Find where the given text appears and provide that cell's center as (x, y) coordinate. 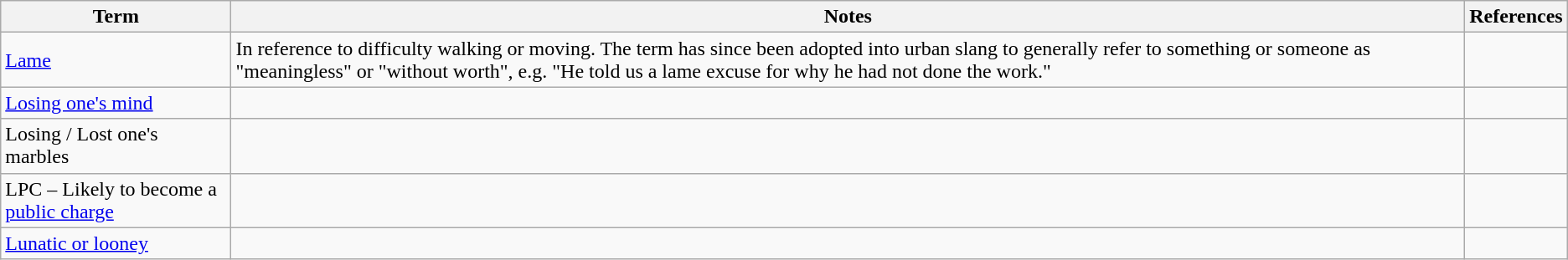
Term (116, 17)
Notes (848, 17)
Lunatic or looney (116, 243)
Losing / Lost one's marbles (116, 145)
References (1516, 17)
Losing one's mind (116, 103)
Lame (116, 60)
LPC – Likely to become a public charge (116, 201)
